Search for the cell housing the specified text and yield its (x, y) center coordinate. 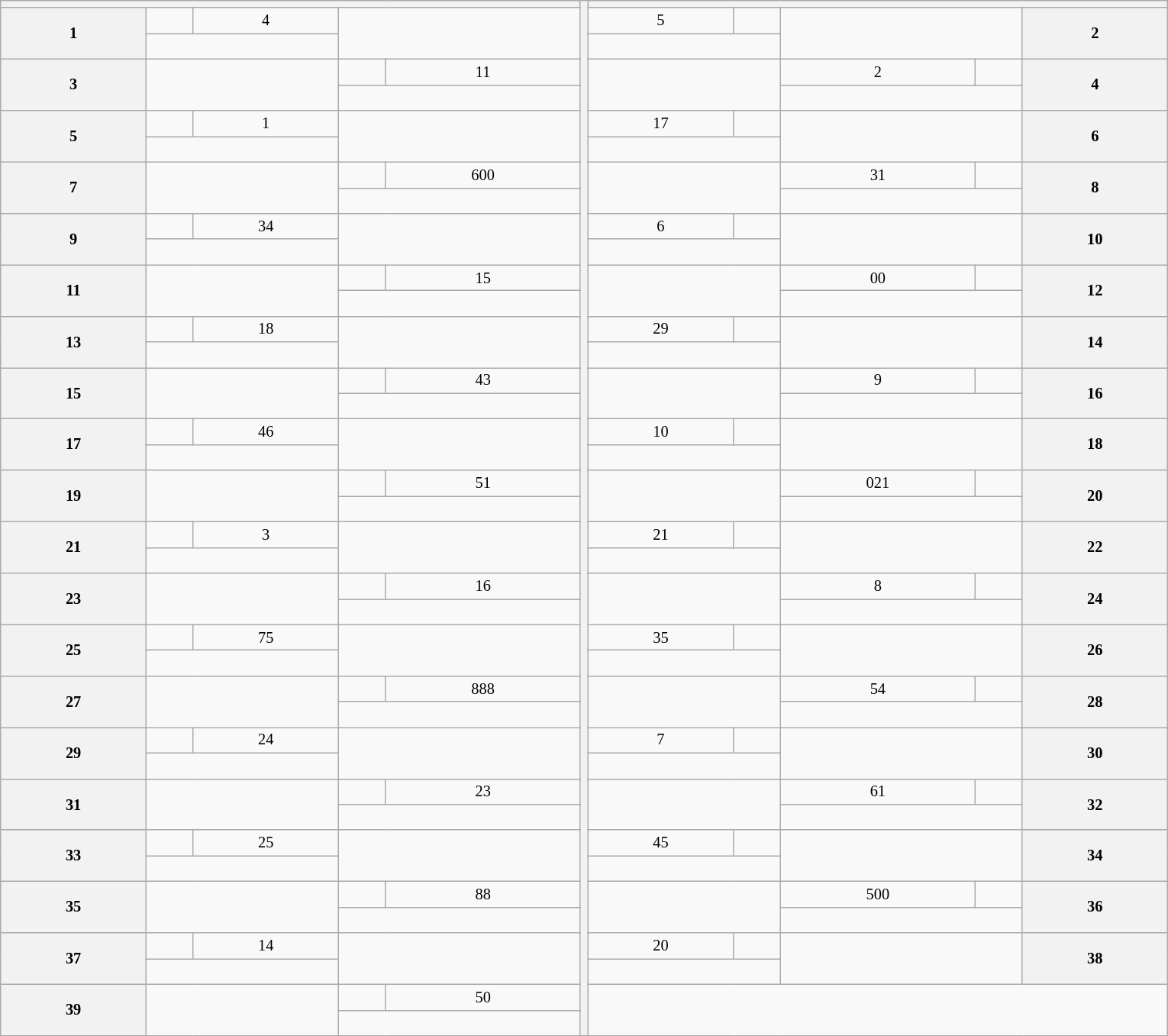
12 (1095, 290)
500 (878, 894)
46 (266, 431)
22 (1095, 547)
021 (878, 483)
19 (73, 496)
37 (73, 959)
54 (878, 689)
32 (1095, 805)
51 (483, 483)
26 (1095, 650)
13 (73, 342)
38 (1095, 959)
61 (878, 792)
75 (266, 637)
50 (483, 997)
600 (483, 175)
36 (1095, 907)
888 (483, 689)
27 (73, 701)
88 (483, 894)
33 (73, 855)
45 (661, 843)
28 (1095, 701)
00 (878, 278)
30 (1095, 753)
39 (73, 1009)
43 (483, 380)
